Return the [X, Y] coordinate for the center point of the cell that contains the specified text.  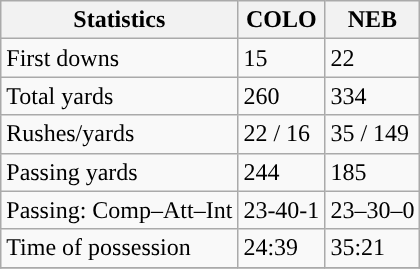
185 [372, 172]
23-40-1 [282, 210]
35:21 [372, 248]
Rushes/yards [120, 134]
244 [282, 172]
First downs [120, 58]
15 [282, 58]
24:39 [282, 248]
22 / 16 [282, 134]
Total yards [120, 96]
Passing yards [120, 172]
35 / 149 [372, 134]
Statistics [120, 20]
23–30–0 [372, 210]
COLO [282, 20]
Time of possession [120, 248]
NEB [372, 20]
334 [372, 96]
260 [282, 96]
Passing: Comp–Att–Int [120, 210]
22 [372, 58]
